Scan for the cell matching the given text and deliver its (X, Y) coordinate at center. 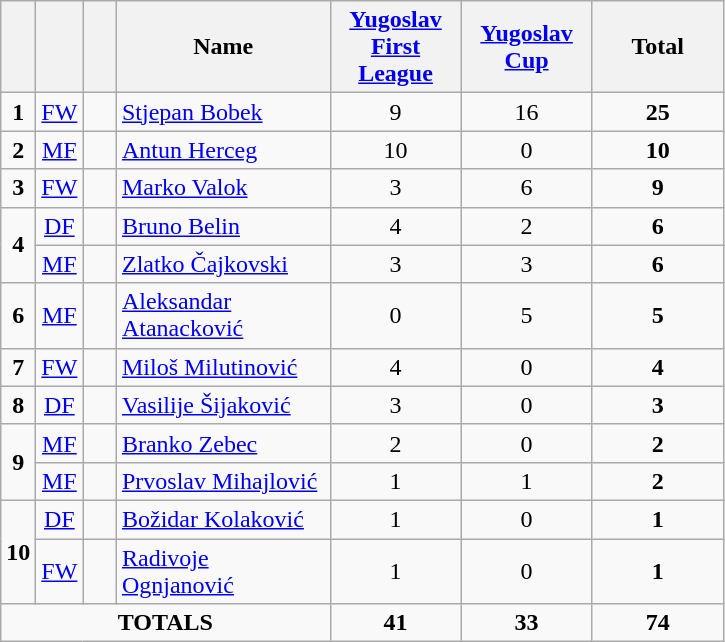
Total (658, 47)
74 (658, 623)
Radivoje Ognjanović (223, 570)
16 (526, 112)
33 (526, 623)
Stjepan Bobek (223, 112)
Yugoslav Cup (526, 47)
Aleksandar Atanacković (223, 316)
TOTALS (166, 623)
Bruno Belin (223, 226)
8 (18, 405)
Prvoslav Mihajlović (223, 481)
Name (223, 47)
Zlatko Čajkovski (223, 264)
7 (18, 367)
Marko Valok (223, 188)
Yugoslav First League (396, 47)
Antun Herceg (223, 150)
41 (396, 623)
Vasilije Šijaković (223, 405)
Božidar Kolaković (223, 519)
25 (658, 112)
Miloš Milutinović (223, 367)
Branko Zebec (223, 443)
